From the cell containing the given text, extract its center point as (x, y) coordinate. 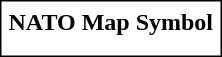
NATO Map Symbol (110, 22)
